Detect which cell encompasses the target text, then output its [X, Y] center coordinate. 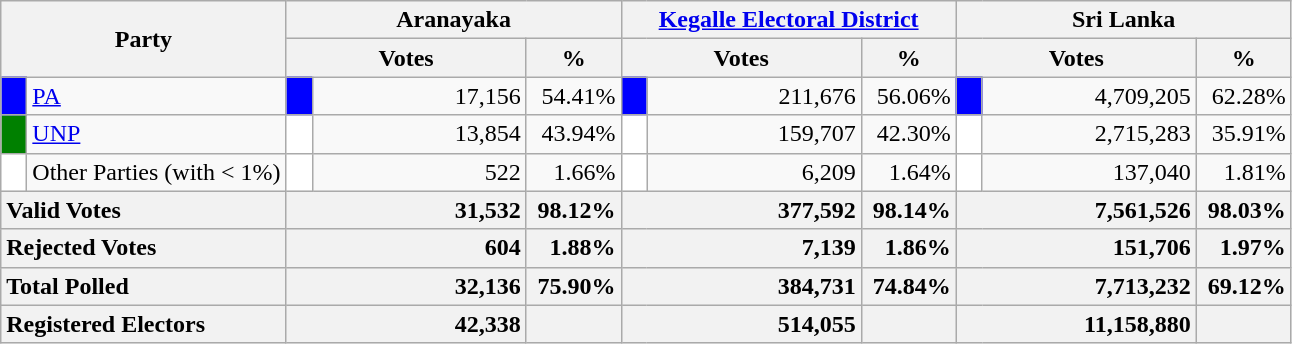
151,706 [1076, 248]
7,139 [741, 248]
Sri Lanka [1124, 20]
Other Parties (with < 1%) [156, 172]
UNP [156, 134]
2,715,283 [1089, 134]
Valid Votes [144, 210]
1.86% [908, 248]
4,709,205 [1089, 96]
69.12% [1244, 286]
7,713,232 [1076, 286]
6,209 [754, 172]
PA [156, 96]
32,136 [406, 286]
Aranayaka [454, 20]
98.03% [1244, 210]
1.97% [1244, 248]
42,338 [406, 324]
35.91% [1244, 134]
1.66% [574, 172]
604 [406, 248]
31,532 [406, 210]
Registered Electors [144, 324]
17,156 [419, 96]
514,055 [741, 324]
211,676 [754, 96]
Rejected Votes [144, 248]
62.28% [1244, 96]
13,854 [419, 134]
56.06% [908, 96]
1.64% [908, 172]
Total Polled [144, 286]
1.81% [1244, 172]
75.90% [574, 286]
1.88% [574, 248]
522 [419, 172]
384,731 [741, 286]
Party [144, 39]
7,561,526 [1076, 210]
74.84% [908, 286]
42.30% [908, 134]
54.41% [574, 96]
43.94% [574, 134]
98.14% [908, 210]
98.12% [574, 210]
11,158,880 [1076, 324]
137,040 [1089, 172]
377,592 [741, 210]
159,707 [754, 134]
Kegalle Electoral District [788, 20]
